From the cell containing the given text, extract its center point as (X, Y) coordinate. 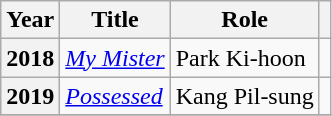
Possessed (115, 96)
Role (244, 20)
2019 (30, 96)
My Mister (115, 58)
Park Ki-hoon (244, 58)
Title (115, 20)
Kang Pil-sung (244, 96)
2018 (30, 58)
Year (30, 20)
